Search for the cell housing the specified text and yield its (X, Y) center coordinate. 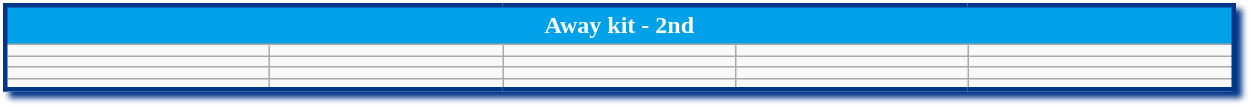
Away kit - 2nd (619, 25)
